Detect which cell encompasses the target text, then output its (X, Y) center coordinate. 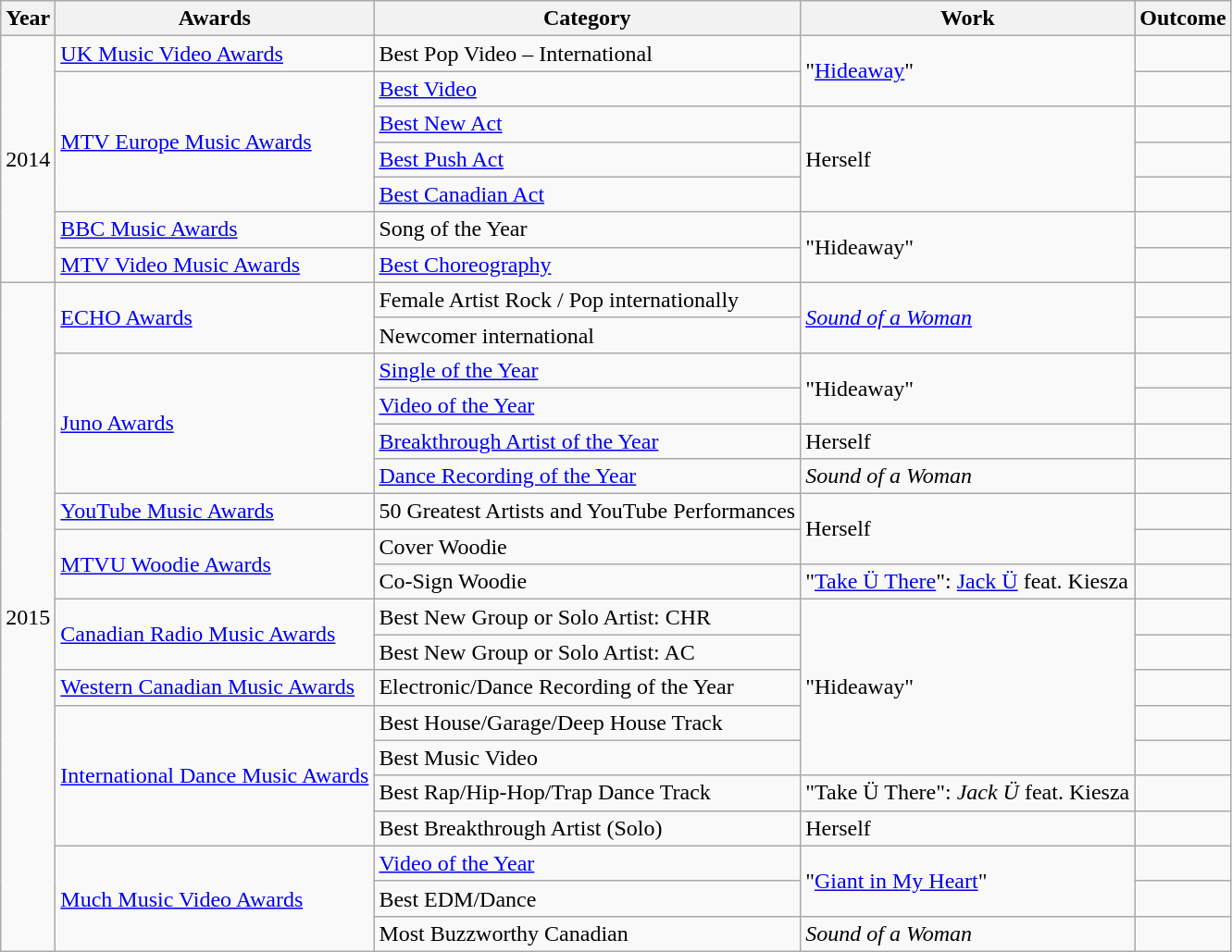
Best Music Video (587, 758)
Electronic/Dance Recording of the Year (587, 687)
Best Push Act (587, 159)
Best Canadian Act (587, 194)
"Giant in My Heart" (968, 881)
Category (587, 19)
Work (968, 19)
BBC Music Awards (215, 229)
Canadian Radio Music Awards (215, 635)
2014 (28, 159)
Cover Woodie (587, 547)
Most Buzzworthy Canadian (587, 933)
MTV Video Music Awards (215, 265)
50 Greatest Artists and YouTube Performances (587, 512)
Year (28, 19)
Best Pop Video – International (587, 54)
Best New Group or Solo Artist: AC (587, 652)
Much Music Video Awards (215, 898)
Best EDM/Dance (587, 898)
Juno Awards (215, 423)
Best Rap/Hip-Hop/Trap Dance Track (587, 793)
Best House/Garage/Deep House Track (587, 723)
Song of the Year (587, 229)
Outcome (1183, 19)
Dance Recording of the Year (587, 476)
Newcomer international (587, 335)
Best Video (587, 89)
Co-Sign Woodie (587, 582)
MTV Europe Music Awards (215, 142)
2015 (28, 616)
Best Choreography (587, 265)
Western Canadian Music Awards (215, 687)
ECHO Awards (215, 317)
Awards (215, 19)
MTVU Woodie Awards (215, 564)
YouTube Music Awards (215, 512)
Best New Group or Solo Artist: CHR (587, 617)
UK Music Video Awards (215, 54)
Best Breakthrough Artist (Solo) (587, 828)
Best New Act (587, 124)
International Dance Music Awards (215, 775)
Breakthrough Artist of the Year (587, 441)
Female Artist Rock / Pop internationally (587, 300)
Single of the Year (587, 370)
